Provide the (X, Y) coordinate of the cell's center where the given text is located.  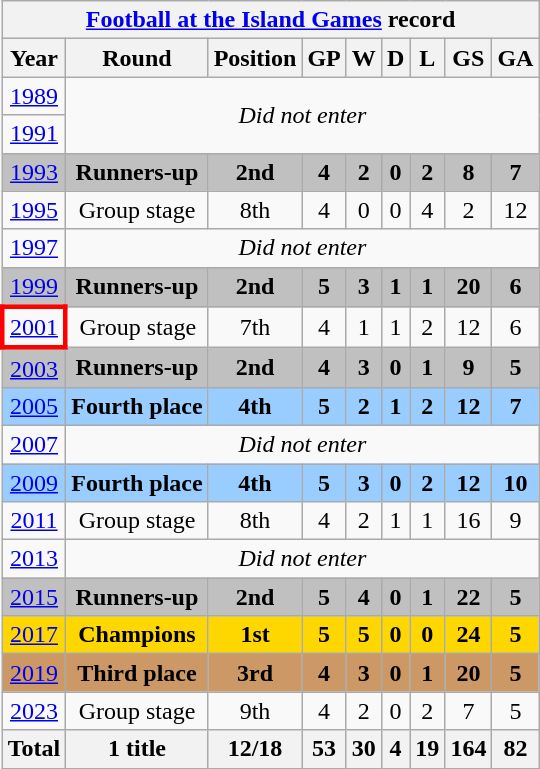
82 (516, 749)
W (364, 58)
2015 (34, 597)
8 (468, 172)
1993 (34, 172)
1989 (34, 96)
10 (516, 483)
16 (468, 521)
9th (255, 711)
7th (255, 328)
1st (255, 635)
1995 (34, 210)
2017 (34, 635)
1991 (34, 134)
L (428, 58)
53 (324, 749)
GA (516, 58)
2023 (34, 711)
2013 (34, 559)
2007 (34, 444)
Third place (137, 673)
1 title (137, 749)
Year (34, 58)
1997 (34, 248)
3rd (255, 673)
24 (468, 635)
1999 (34, 287)
Football at the Island Games record (270, 20)
12/18 (255, 749)
2019 (34, 673)
D (395, 58)
Round (137, 58)
Total (34, 749)
GS (468, 58)
GP (324, 58)
2011 (34, 521)
164 (468, 749)
2003 (34, 368)
30 (364, 749)
Champions (137, 635)
22 (468, 597)
2009 (34, 483)
19 (428, 749)
Position (255, 58)
2001 (34, 328)
2005 (34, 406)
